Output the (x, y) coordinate of the center of the cell containing the given text.  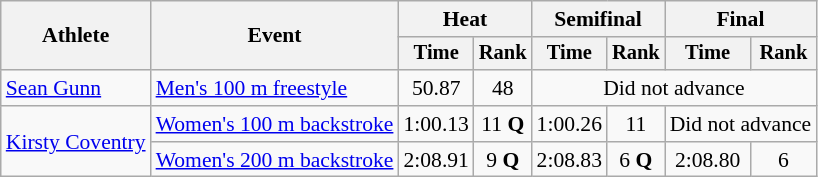
11 (636, 124)
1:00.26 (570, 124)
11 Q (503, 124)
Men's 100 m freestyle (275, 88)
Heat (464, 19)
Semifinal (598, 19)
Kirsty Coventry (76, 142)
1:00.13 (436, 124)
50.87 (436, 88)
Final (741, 19)
Event (275, 36)
Sean Gunn (76, 88)
Women's 100 m backstroke (275, 124)
Athlete (76, 36)
48 (503, 88)
